Identify which cell holds the provided text, then report its [X, Y] central coordinate. 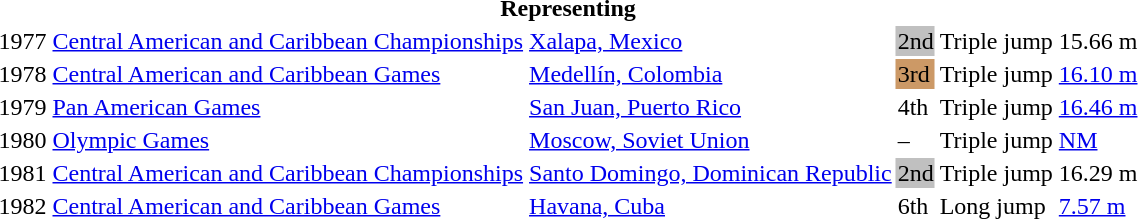
3rd [916, 74]
Central American and Caribbean Games [288, 74]
Medellín, Colombia [711, 74]
Pan American Games [288, 107]
Xalapa, Mexico [711, 41]
Olympic Games [288, 140]
San Juan, Puerto Rico [711, 107]
– [916, 140]
4th [916, 107]
Moscow, Soviet Union [711, 140]
Santo Domingo, Dominican Republic [711, 173]
